Output the [X, Y] coordinate of the center of the cell containing the given text.  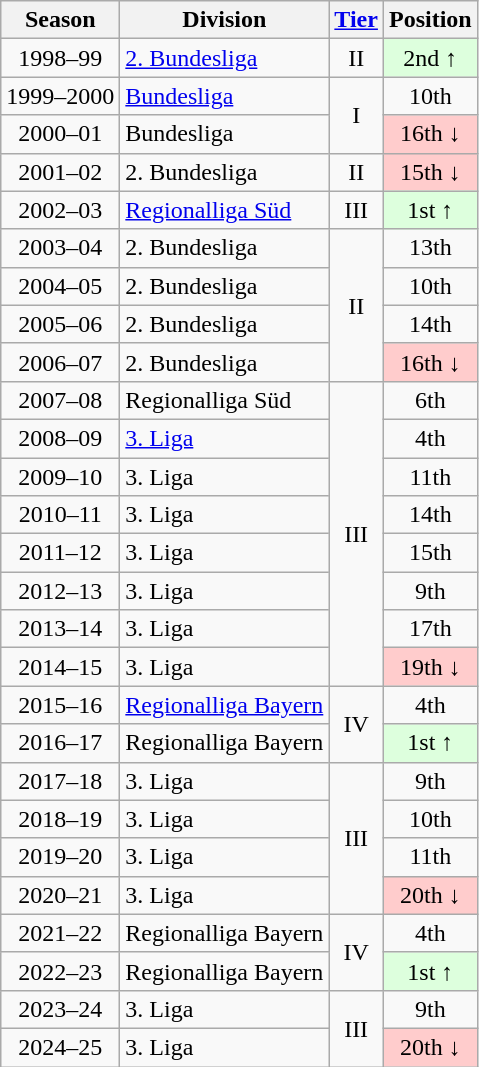
17th [430, 629]
2004–05 [60, 286]
2016–17 [60, 743]
2013–14 [60, 629]
2010–11 [60, 515]
I [356, 115]
2001–02 [60, 172]
15th ↓ [430, 172]
2002–03 [60, 210]
2017–18 [60, 781]
2019–20 [60, 857]
2006–07 [60, 362]
2003–04 [60, 248]
2009–10 [60, 477]
1999–2000 [60, 96]
2020–21 [60, 895]
2021–22 [60, 933]
Division [224, 20]
Position [430, 20]
2007–08 [60, 400]
2nd ↑ [430, 58]
19th ↓ [430, 667]
Tier [356, 20]
6th [430, 400]
Season [60, 20]
2023–24 [60, 1009]
2018–19 [60, 819]
2005–06 [60, 324]
2012–13 [60, 591]
15th [430, 553]
2000–01 [60, 134]
2014–15 [60, 667]
2022–23 [60, 971]
2024–25 [60, 1047]
2008–09 [60, 438]
2015–16 [60, 705]
13th [430, 248]
2011–12 [60, 553]
1998–99 [60, 58]
